Scan for the cell matching the given text and deliver its [x, y] coordinate at center. 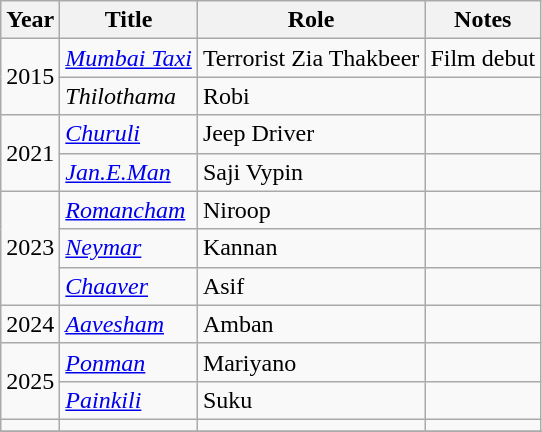
Kannan [311, 248]
Niroop [311, 210]
Jan.E.Man [129, 172]
Terrorist Zia Thakbeer [311, 58]
Painkili [129, 400]
Notes [483, 20]
Robi [311, 96]
Churuli [129, 134]
Mariyano [311, 362]
Romancham [129, 210]
Film debut [483, 58]
Role [311, 20]
Year [30, 20]
Title [129, 20]
Asif [311, 286]
Mumbai Taxi [129, 58]
2024 [30, 324]
Neymar [129, 248]
Jeep Driver [311, 134]
Saji Vypin [311, 172]
Ponman [129, 362]
Amban [311, 324]
2023 [30, 248]
Thilothama [129, 96]
Suku [311, 400]
Aavesham [129, 324]
Chaaver [129, 286]
2025 [30, 381]
2015 [30, 77]
2021 [30, 153]
